From the cell containing the given text, extract its center point as (x, y) coordinate. 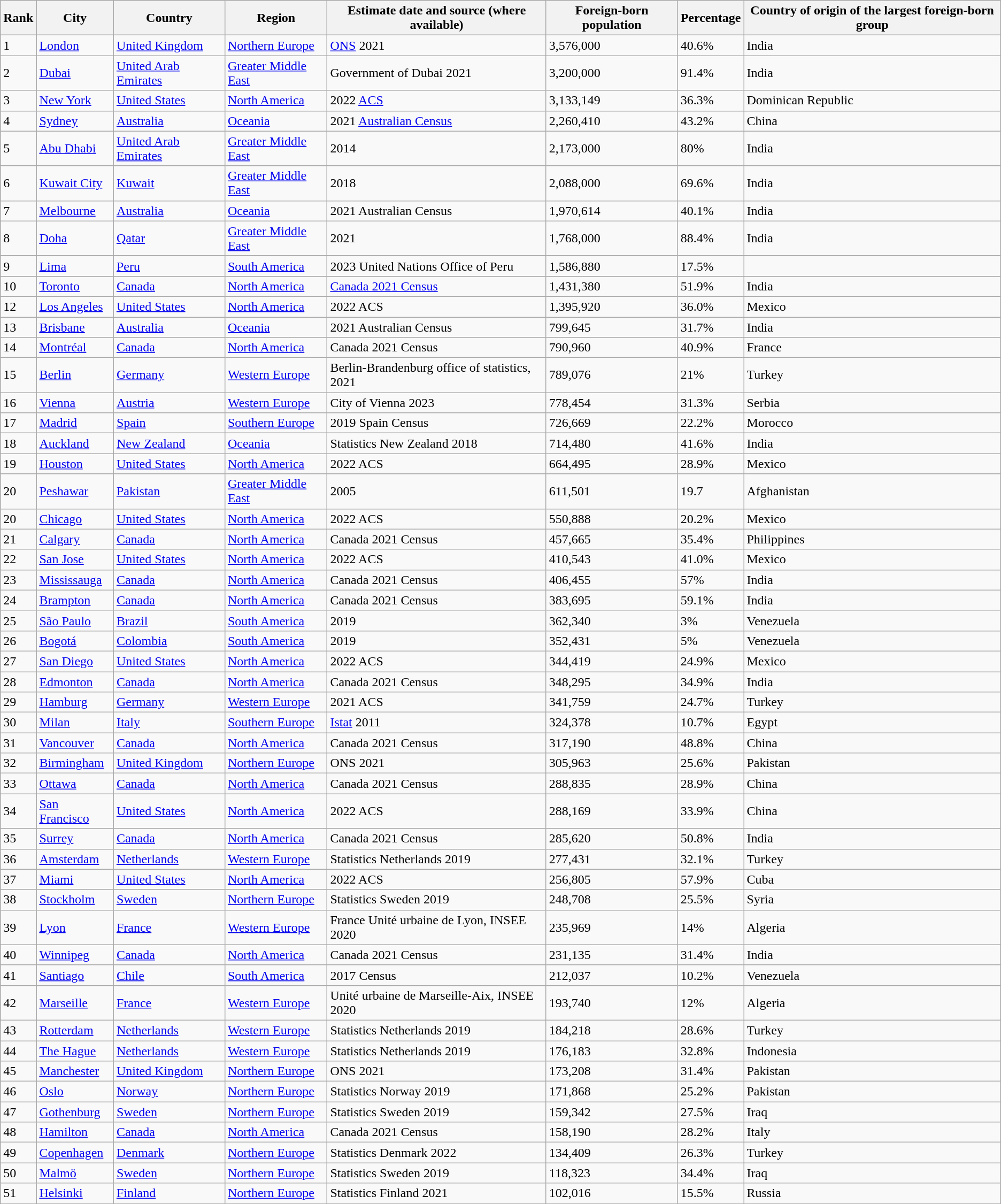
3,576,000 (612, 45)
231,135 (612, 955)
248,708 (612, 900)
2,173,000 (612, 149)
Kuwait City (75, 183)
57% (711, 580)
Birmingham (75, 763)
324,378 (612, 723)
Russia (872, 1193)
410,543 (612, 559)
Chicago (75, 519)
Bogotá (75, 641)
80% (711, 149)
102,016 (612, 1193)
134,409 (612, 1153)
Peshawar (75, 491)
Statistics Finland 2021 (436, 1193)
Auckland (75, 443)
35 (18, 839)
New York (75, 101)
Lima (75, 266)
14 (18, 348)
288,169 (612, 811)
19 (18, 464)
7 (18, 211)
15 (18, 375)
778,454 (612, 403)
48.8% (711, 743)
26.3% (711, 1153)
17.5% (711, 266)
Government of Dubai 2021 (436, 73)
36.0% (711, 306)
2,260,410 (612, 121)
Dominican Republic (872, 101)
24 (18, 600)
256,805 (612, 879)
Country of origin of the largest foreign-born group (872, 18)
36 (18, 859)
18 (18, 443)
22.2% (711, 423)
Denmark (169, 1153)
34 (18, 811)
212,037 (612, 975)
32 (18, 763)
27 (18, 661)
Finland (169, 1193)
2014 (436, 149)
44 (18, 1051)
45 (18, 1071)
Vienna (75, 403)
611,501 (612, 491)
London (75, 45)
39 (18, 927)
799,645 (612, 327)
406,455 (612, 580)
159,342 (612, 1112)
Houston (75, 464)
23 (18, 580)
726,669 (612, 423)
21% (711, 375)
277,431 (612, 859)
Ottawa (75, 784)
Winnipeg (75, 955)
The Hague (75, 1051)
Abu Dhabi (75, 149)
37 (18, 879)
38 (18, 900)
Statistics Denmark 2022 (436, 1153)
21 (18, 539)
47 (18, 1112)
173,208 (612, 1071)
51.9% (711, 286)
25 (18, 620)
San Jose (75, 559)
352,431 (612, 641)
34.9% (711, 682)
33 (18, 784)
17 (18, 423)
19.7 (711, 491)
Lyon (75, 927)
Helsinki (75, 1193)
Qatar (169, 239)
158,190 (612, 1132)
Stockholm (75, 900)
6 (18, 183)
25.2% (711, 1092)
Unité urbaine de Marseille-Aix, INSEE 2020 (436, 1002)
28.2% (711, 1132)
Oslo (75, 1092)
1,586,880 (612, 266)
32.1% (711, 859)
235,969 (612, 927)
Indonesia (872, 1051)
Brampton (75, 600)
Edmonton (75, 682)
48 (18, 1132)
10.7% (711, 723)
27.5% (711, 1112)
10 (18, 286)
91.4% (711, 73)
25.5% (711, 900)
2023 United Nations Office of Peru (436, 266)
France Unité urbaine de Lyon, INSEE 2020 (436, 927)
42 (18, 1002)
41 (18, 975)
32.8% (711, 1051)
15.5% (711, 1193)
2017 Census (436, 975)
Hamilton (75, 1132)
28.6% (711, 1030)
Copenhagen (75, 1153)
317,190 (612, 743)
Milan (75, 723)
Serbia (872, 403)
San Diego (75, 661)
176,183 (612, 1051)
Brazil (169, 620)
Santiago (75, 975)
348,295 (612, 682)
25.6% (711, 763)
Sydney (75, 121)
285,620 (612, 839)
362,340 (612, 620)
Percentage (711, 18)
Austria (169, 403)
Estimate date and source (where available) (436, 18)
New Zealand (169, 443)
3% (711, 620)
Morocco (872, 423)
40.9% (711, 348)
40.1% (711, 211)
1 (18, 45)
30 (18, 723)
Calgary (75, 539)
171,868 (612, 1092)
2021 ACS (436, 702)
Country (169, 18)
288,835 (612, 784)
Doha (75, 239)
24.7% (711, 702)
664,495 (612, 464)
50 (18, 1173)
Egypt (872, 723)
22 (18, 559)
341,759 (612, 702)
383,695 (612, 600)
Berlin (75, 375)
790,960 (612, 348)
550,888 (612, 519)
2018 (436, 183)
Statistics New Zealand 2018 (436, 443)
714,480 (612, 443)
1,970,614 (612, 211)
5 (18, 149)
59.1% (711, 600)
Foreign-born population (612, 18)
Manchester (75, 1071)
33.9% (711, 811)
12% (711, 1002)
Surrey (75, 839)
Montréal (75, 348)
51 (18, 1193)
Toronto (75, 286)
8 (18, 239)
2005 (436, 491)
41.6% (711, 443)
Rank (18, 18)
Region (276, 18)
Brisbane (75, 327)
Gothenburg (75, 1112)
46 (18, 1092)
Colombia (169, 641)
Berlin-Brandenburg office of statistics, 2021 (436, 375)
3 (18, 101)
2021 (436, 239)
Madrid (75, 423)
31 (18, 743)
2019 Spain Census (436, 423)
26 (18, 641)
Afghanistan (872, 491)
Cuba (872, 879)
Peru (169, 266)
5% (711, 641)
20.2% (711, 519)
40 (18, 955)
193,740 (612, 1002)
4 (18, 121)
43.2% (711, 121)
Vancouver (75, 743)
Miami (75, 879)
3,200,000 (612, 73)
Mississauga (75, 580)
Philippines (872, 539)
City (75, 18)
88.4% (711, 239)
Kuwait (169, 183)
36.3% (711, 101)
Istat 2011 (436, 723)
Marseille (75, 1002)
35.4% (711, 539)
1,768,000 (612, 239)
34.4% (711, 1173)
31.3% (711, 403)
457,665 (612, 539)
13 (18, 327)
Rotterdam (75, 1030)
Amsterdam (75, 859)
69.6% (711, 183)
16 (18, 403)
43 (18, 1030)
305,963 (612, 763)
14% (711, 927)
Malmö (75, 1173)
9 (18, 266)
Chile (169, 975)
31.7% (711, 327)
Hamburg (75, 702)
Dubai (75, 73)
Statistics Norway 2019 (436, 1092)
344,419 (612, 661)
Norway (169, 1092)
789,076 (612, 375)
29 (18, 702)
Melbourne (75, 211)
24.9% (711, 661)
57.9% (711, 879)
1,431,380 (612, 286)
184,218 (612, 1030)
12 (18, 306)
50.8% (711, 839)
San Francisco (75, 811)
118,323 (612, 1173)
41.0% (711, 559)
2,088,000 (612, 183)
São Paulo (75, 620)
Syria (872, 900)
3,133,149 (612, 101)
28 (18, 682)
City of Vienna 2023 (436, 403)
Los Angeles (75, 306)
Spain (169, 423)
2 (18, 73)
40.6% (711, 45)
10.2% (711, 975)
1,395,920 (612, 306)
49 (18, 1153)
